Detect which cell encompasses the target text, then output its (x, y) center coordinate. 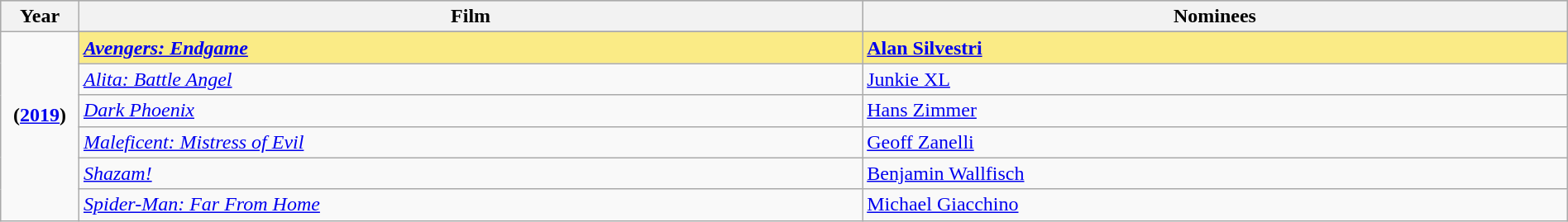
Hans Zimmer (1216, 111)
Junkie XL (1216, 79)
Michael Giacchino (1216, 205)
Shazam! (470, 173)
Benjamin Wallfisch (1216, 173)
Avengers: Endgame (470, 48)
Nominees (1216, 17)
Maleficent: Mistress of Evil (470, 142)
Spider-Man: Far From Home (470, 205)
Alan Silvestri (1216, 48)
Film (470, 17)
Year (40, 17)
(2019) (40, 126)
Alita: Battle Angel (470, 79)
Dark Phoenix (470, 111)
Geoff Zanelli (1216, 142)
